Search for the cell housing the specified text and yield its [X, Y] center coordinate. 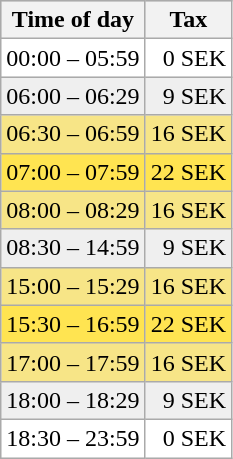
08:30 – 14:59 [73, 248]
Tax [188, 20]
Time of day [73, 20]
06:30 – 06:59 [73, 134]
08:00 – 08:29 [73, 210]
17:00 – 17:59 [73, 362]
15:30 – 16:59 [73, 324]
07:00 – 07:59 [73, 172]
15:00 – 15:29 [73, 286]
18:30 – 23:59 [73, 438]
00:00 – 05:59 [73, 58]
18:00 – 18:29 [73, 400]
06:00 – 06:29 [73, 96]
